For the text-containing cell, return its midpoint in [x, y] coordinate format. 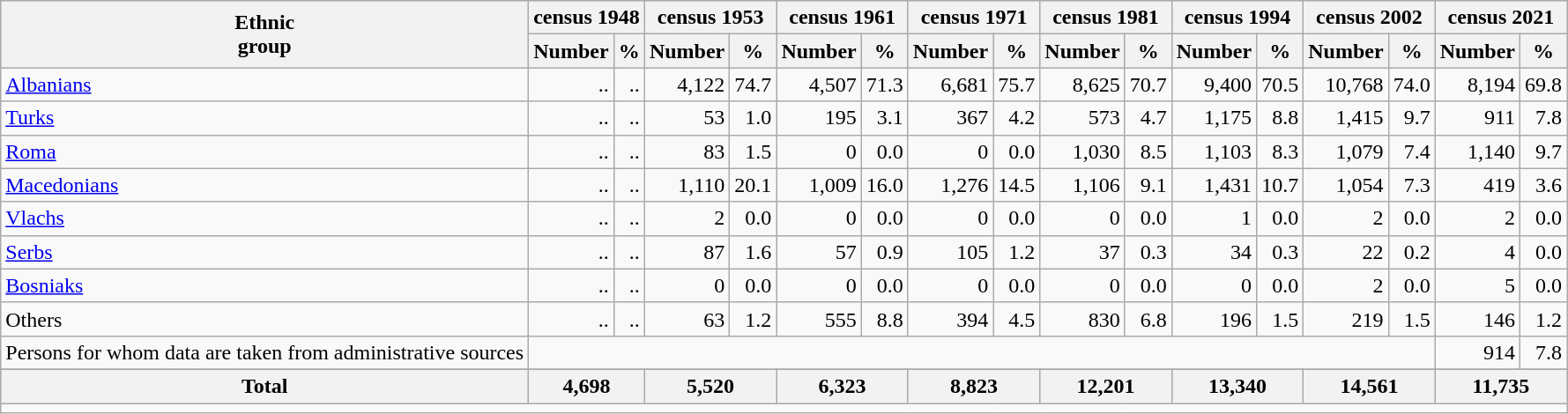
394 [950, 319]
419 [1477, 185]
69.8 [1544, 85]
5,520 [710, 386]
census 1971 [973, 18]
1,431 [1214, 185]
1,103 [1214, 152]
8,625 [1082, 85]
8,823 [973, 386]
7.3 [1412, 185]
1,030 [1082, 152]
6,681 [950, 85]
4.2 [1017, 118]
14,561 [1370, 386]
20.1 [753, 185]
9.1 [1148, 185]
196 [1214, 319]
914 [1477, 352]
8.5 [1148, 152]
census 1948 [587, 18]
57 [819, 252]
6,323 [843, 386]
12,201 [1105, 386]
367 [950, 118]
830 [1082, 319]
70.7 [1148, 85]
146 [1477, 319]
1,079 [1346, 152]
105 [950, 252]
3.6 [1544, 185]
Macedonians [264, 185]
1 [1214, 218]
9,400 [1214, 85]
573 [1082, 118]
83 [687, 152]
71.3 [885, 85]
census 2002 [1370, 18]
Roma [264, 152]
4.5 [1017, 319]
195 [819, 118]
74.0 [1412, 85]
70.5 [1280, 85]
1,106 [1082, 185]
0.9 [885, 252]
219 [1346, 319]
11,735 [1500, 386]
911 [1477, 118]
10,768 [1346, 85]
6.8 [1148, 319]
4,698 [587, 386]
4,122 [687, 85]
1,175 [1214, 118]
1,110 [687, 185]
census 2021 [1500, 18]
4.7 [1148, 118]
Persons for whom data are taken from administrative sources [264, 352]
1,054 [1346, 185]
Albanians [264, 85]
4,507 [819, 85]
53 [687, 118]
Serbs [264, 252]
Turks [264, 118]
13,340 [1237, 386]
8,194 [1477, 85]
4 [1477, 252]
census 1981 [1105, 18]
Total [264, 386]
63 [687, 319]
75.7 [1017, 85]
1.6 [753, 252]
34 [1214, 252]
10.7 [1280, 185]
Vlachs [264, 218]
37 [1082, 252]
census 1961 [843, 18]
16.0 [885, 185]
0.2 [1412, 252]
7.4 [1412, 152]
22 [1346, 252]
census 1953 [710, 18]
14.5 [1017, 185]
5 [1477, 285]
census 1994 [1237, 18]
1,276 [950, 185]
74.7 [753, 85]
1,009 [819, 185]
1.0 [753, 118]
87 [687, 252]
1,140 [1477, 152]
3.1 [885, 118]
555 [819, 319]
Ethnicgroup [264, 34]
1,415 [1346, 118]
Bosniaks [264, 285]
8.3 [1280, 152]
Others [264, 319]
